Provide the [x, y] coordinate of the cell's center where the given text is located.  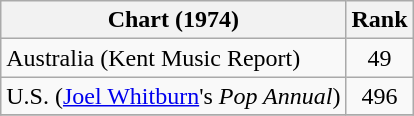
Chart (1974) [174, 20]
U.S. (Joel Whitburn's Pop Annual) [174, 96]
Australia (Kent Music Report) [174, 58]
49 [380, 58]
Rank [380, 20]
496 [380, 96]
